Return [x, y] of the center of cell containing provided text 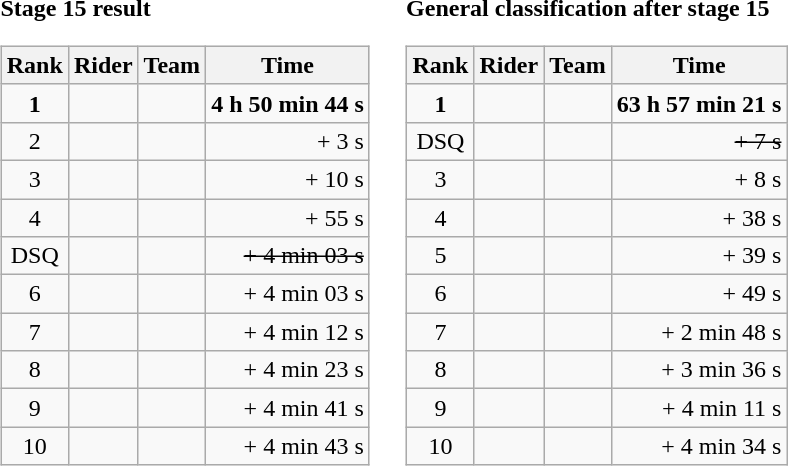
+ 38 s [699, 217]
+ 49 s [699, 294]
+ 10 s [288, 179]
4 h 50 min 44 s [288, 103]
+ 4 min 43 s [288, 446]
+ 4 min 34 s [699, 446]
+ 3 s [288, 141]
+ 4 min 41 s [288, 408]
+ 4 min 23 s [288, 370]
+ 4 min 12 s [288, 332]
+ 8 s [699, 179]
+ 2 min 48 s [699, 332]
+ 55 s [288, 217]
+ 3 min 36 s [699, 370]
2 [34, 141]
63 h 57 min 21 s [699, 103]
+ 39 s [699, 256]
5 [440, 256]
+ 4 min 11 s [699, 408]
+ 7 s [699, 141]
